Scan for the cell matching the given text and deliver its (X, Y) coordinate at center. 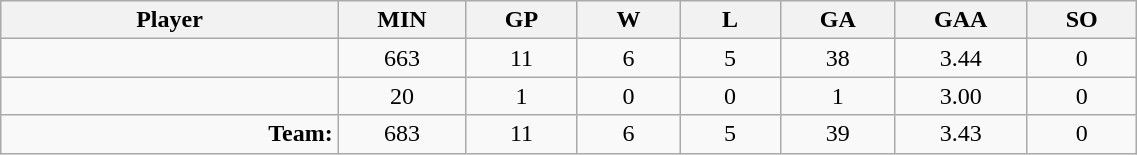
GAA (961, 20)
MIN (402, 20)
683 (402, 134)
3.00 (961, 96)
663 (402, 58)
W (628, 20)
GP (522, 20)
20 (402, 96)
3.43 (961, 134)
3.44 (961, 58)
38 (838, 58)
Team: (170, 134)
L (730, 20)
39 (838, 134)
Player (170, 20)
GA (838, 20)
SO (1081, 20)
